Find where the given text appears and provide that cell's center as [x, y] coordinate. 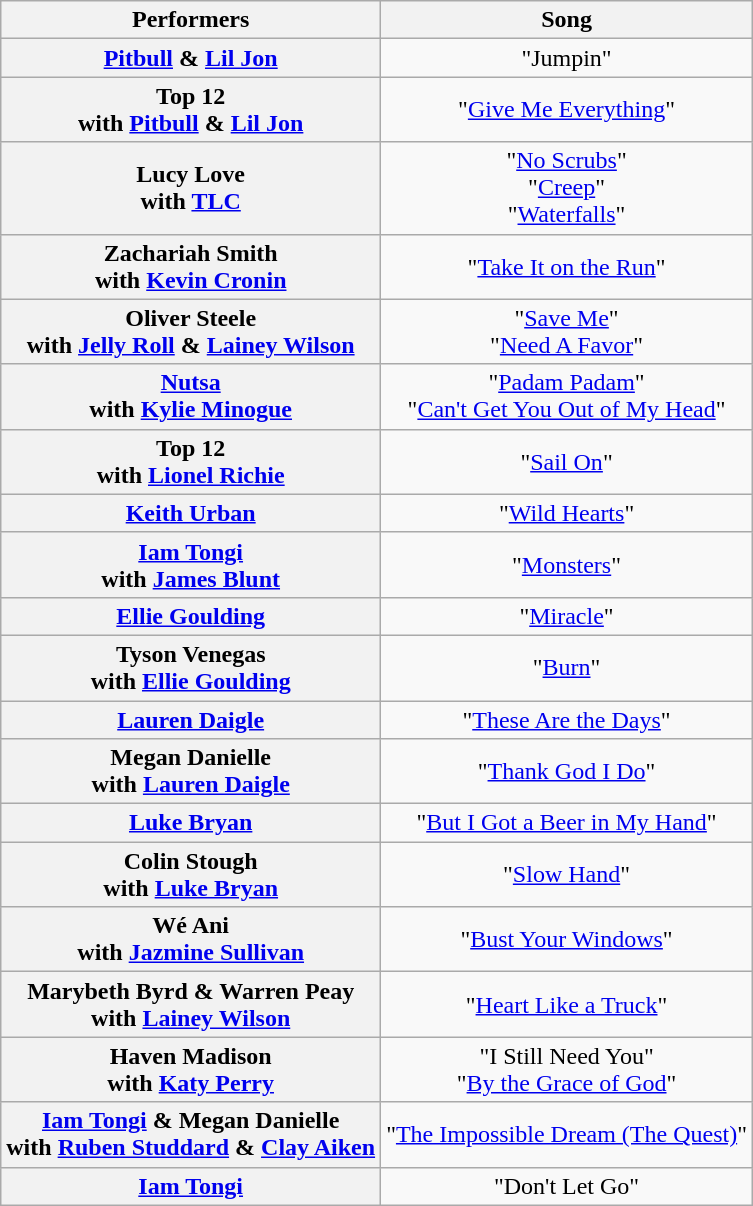
"Bust Your Windows" [567, 940]
Iam Tongi [191, 1186]
Iam Tongi & Megan Daniellewith Ruben Studdard & Clay Aiken [191, 1134]
"Heart Like a Truck" [567, 1004]
Luke Bryan [191, 823]
"Slow Hand" [567, 874]
"But I Got a Beer in My Hand" [567, 823]
Top 12with Lionel Richie [191, 462]
"Jumpin" [567, 58]
Zachariah Smithwith Kevin Cronin [191, 266]
"Wild Hearts" [567, 513]
"Miracle" [567, 616]
Lauren Daigle [191, 719]
Top 12with Pitbull & Lil Jon [191, 110]
"No Scrubs""Creep""Waterfalls" [567, 188]
"Save Me""Need A Favor" [567, 332]
Oliver Steelewith Jelly Roll & Lainey Wilson [191, 332]
Pitbull & Lil Jon [191, 58]
"Sail On" [567, 462]
Keith Urban [191, 513]
"Don't Let Go" [567, 1186]
"Padam Padam""Can't Get You Out of My Head" [567, 396]
Iam Tongiwith James Blunt [191, 564]
Tyson Venegaswith Ellie Goulding [191, 668]
Marybeth Byrd & Warren Peay with Lainey Wilson [191, 1004]
Colin Stoughwith Luke Bryan [191, 874]
Megan Daniellewith Lauren Daigle [191, 772]
"The Impossible Dream (The Quest)" [567, 1134]
Lucy Lovewith TLC [191, 188]
"Thank God I Do" [567, 772]
Haven Madisonwith Katy Perry [191, 1070]
"Give Me Everything" [567, 110]
"These Are the Days" [567, 719]
Performers [191, 20]
Ellie Goulding [191, 616]
Nutsawith Kylie Minogue [191, 396]
"Monsters" [567, 564]
Song [567, 20]
Wé Aniwith Jazmine Sullivan [191, 940]
"I Still Need You""By the Grace of God" [567, 1070]
"Take It on the Run" [567, 266]
"Burn" [567, 668]
